For the text-containing cell, return its midpoint in (X, Y) coordinate format. 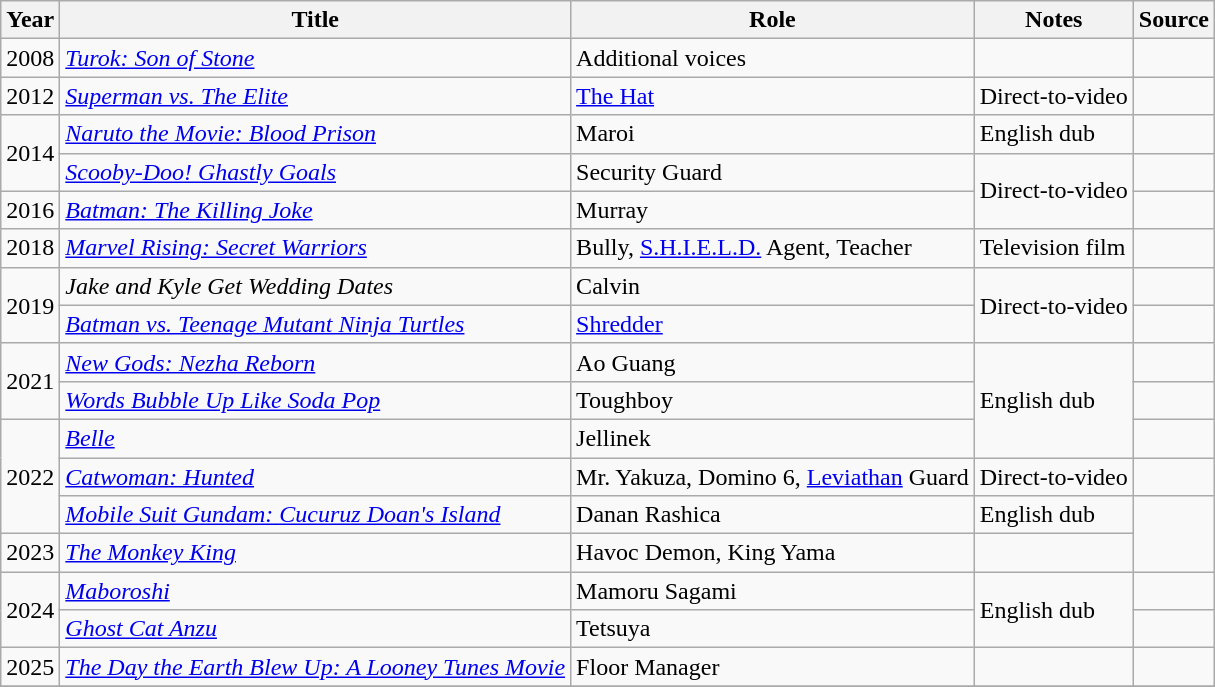
Security Guard (773, 172)
Year (30, 20)
2014 (30, 153)
Role (773, 20)
Superman vs. The Elite (316, 96)
Maroi (773, 134)
2021 (30, 381)
Jellinek (773, 438)
2023 (30, 553)
Television film (1054, 248)
Maboroshi (316, 591)
2008 (30, 58)
Calvin (773, 286)
Floor Manager (773, 667)
2019 (30, 305)
Batman: The Killing Joke (316, 210)
Ao Guang (773, 362)
Title (316, 20)
Words Bubble Up Like Soda Pop (316, 400)
Murray (773, 210)
Havoc Demon, King Yama (773, 553)
2016 (30, 210)
Bully, S.H.I.E.L.D. Agent, Teacher (773, 248)
Mr. Yakuza, Domino 6, Leviathan Guard (773, 477)
Belle (316, 438)
The Day the Earth Blew Up: A Looney Tunes Movie (316, 667)
2022 (30, 476)
The Monkey King (316, 553)
2024 (30, 610)
Notes (1054, 20)
Naruto the Movie: Blood Prison (316, 134)
Marvel Rising: Secret Warriors (316, 248)
Danan Rashica (773, 515)
Scooby-Doo! Ghastly Goals (316, 172)
Catwoman: Hunted (316, 477)
2018 (30, 248)
Toughboy (773, 400)
Tetsuya (773, 629)
Ghost Cat Anzu (316, 629)
Jake and Kyle Get Wedding Dates (316, 286)
2025 (30, 667)
Batman vs. Teenage Mutant Ninja Turtles (316, 324)
Mobile Suit Gundam: Cucuruz Doan's Island (316, 515)
2012 (30, 96)
Additional voices (773, 58)
Mamoru Sagami (773, 591)
Turok: Son of Stone (316, 58)
Source (1174, 20)
The Hat (773, 96)
New Gods: Nezha Reborn (316, 362)
Shredder (773, 324)
